Return [x, y] of the center of cell containing provided text 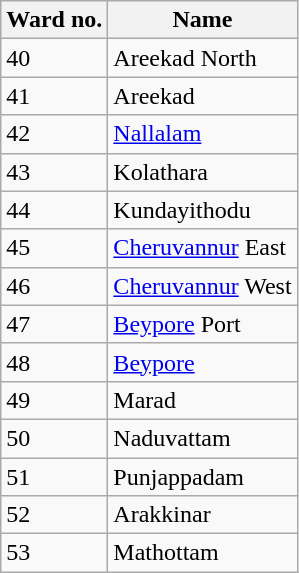
51 [54, 477]
42 [54, 134]
Cheruvannur West [202, 286]
41 [54, 96]
45 [54, 248]
48 [54, 362]
Cheruvannur East [202, 248]
Ward no. [54, 20]
43 [54, 172]
Arakkinar [202, 515]
Name [202, 20]
50 [54, 438]
Punjappadam [202, 477]
Areekad North [202, 58]
Mathottam [202, 553]
47 [54, 324]
Marad [202, 400]
Beypore [202, 362]
49 [54, 400]
Beypore Port [202, 324]
Kolathara [202, 172]
46 [54, 286]
52 [54, 515]
44 [54, 210]
Nallalam [202, 134]
53 [54, 553]
Kundayithodu [202, 210]
Naduvattam [202, 438]
40 [54, 58]
Areekad [202, 96]
